Identify which cell holds the provided text, then report its [x, y] central coordinate. 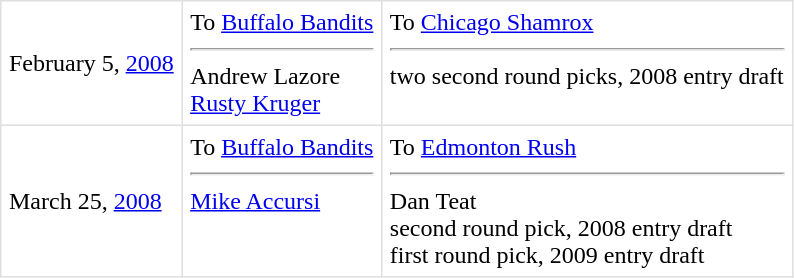
March 25, 2008 [92, 201]
To Chicago Shamrox two second round picks, 2008 entry draft [587, 63]
To Buffalo Bandits Mike Accursi [282, 201]
To Edmonton Rush Dan Teatsecond round pick, 2008 entry draftfirst round pick, 2009 entry draft [587, 201]
February 5, 2008 [92, 63]
To Buffalo Bandits Andrew LazoreRusty Kruger [282, 63]
